Find where the given text appears and provide that cell's center as [x, y] coordinate. 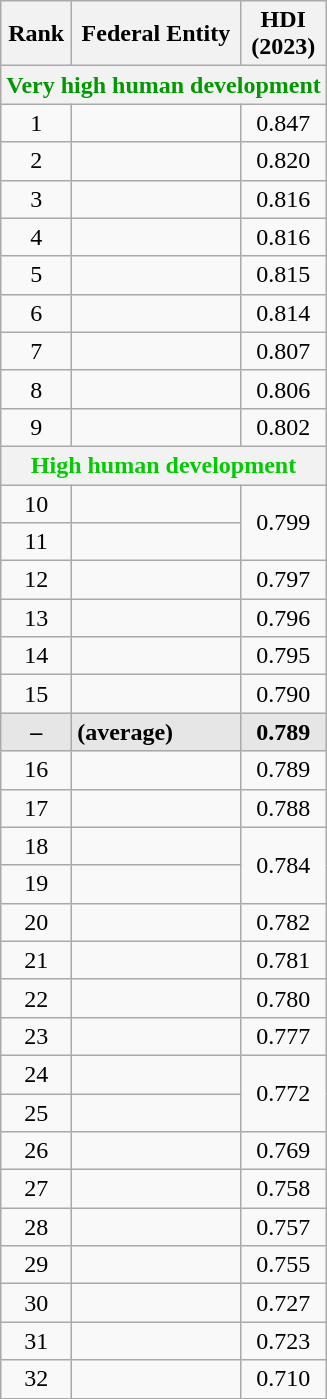
0.755 [283, 1265]
Very high human development [164, 85]
0.781 [283, 960]
27 [36, 1189]
High human development [164, 465]
13 [36, 618]
18 [36, 846]
0.806 [283, 389]
0.710 [283, 1379]
15 [36, 694]
32 [36, 1379]
22 [36, 998]
26 [36, 1151]
0.802 [283, 427]
0.780 [283, 998]
25 [36, 1113]
0.769 [283, 1151]
0.784 [283, 865]
30 [36, 1303]
0.788 [283, 808]
Rank [36, 34]
0.847 [283, 123]
0.782 [283, 922]
0.799 [283, 522]
0.814 [283, 313]
14 [36, 656]
12 [36, 580]
9 [36, 427]
21 [36, 960]
17 [36, 808]
2 [36, 161]
0.758 [283, 1189]
11 [36, 542]
23 [36, 1036]
0.727 [283, 1303]
0.777 [283, 1036]
4 [36, 237]
Federal Entity [156, 34]
0.820 [283, 161]
0.807 [283, 351]
(average) [156, 732]
0.815 [283, 275]
0.797 [283, 580]
0.757 [283, 1227]
28 [36, 1227]
0.723 [283, 1341]
29 [36, 1265]
19 [36, 884]
8 [36, 389]
0.796 [283, 618]
0.790 [283, 694]
0.795 [283, 656]
6 [36, 313]
10 [36, 503]
HDI(2023) [283, 34]
3 [36, 199]
5 [36, 275]
24 [36, 1074]
31 [36, 1341]
– [36, 732]
20 [36, 922]
0.772 [283, 1093]
16 [36, 770]
1 [36, 123]
7 [36, 351]
